Extract the [x, y] coordinate from the center of the cell holding the provided text.  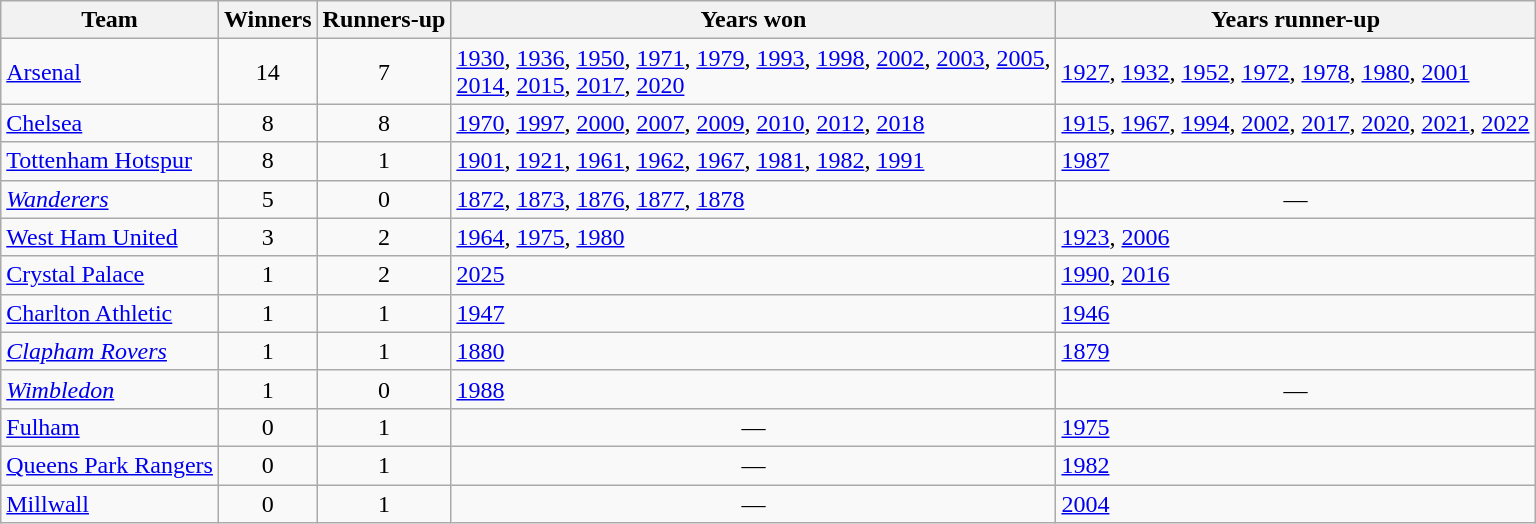
1964, 1975, 1980 [754, 237]
Team [110, 20]
Fulham [110, 427]
1923, 2006 [1296, 237]
Runners-up [384, 20]
1947 [754, 313]
1970, 1997, 2000, 2007, 2009, 2010, 2012, 2018 [754, 123]
Arsenal [110, 72]
Years runner-up [1296, 20]
1988 [754, 389]
Wimbledon [110, 389]
Clapham Rovers [110, 351]
2004 [1296, 503]
1975 [1296, 427]
1915, 1967, 1994, 2002, 2017, 2020, 2021, 2022 [1296, 123]
Queens Park Rangers [110, 465]
Millwall [110, 503]
5 [268, 199]
Charlton Athletic [110, 313]
7 [384, 72]
Winners [268, 20]
West Ham United [110, 237]
Crystal Palace [110, 275]
1927, 1932, 1952, 1972, 1978, 1980, 2001 [1296, 72]
1879 [1296, 351]
3 [268, 237]
1872, 1873, 1876, 1877, 1878 [754, 199]
Wanderers [110, 199]
1880 [754, 351]
Chelsea [110, 123]
1990, 2016 [1296, 275]
1946 [1296, 313]
1901, 1921, 1961, 1962, 1967, 1981, 1982, 1991 [754, 161]
2025 [754, 275]
1930, 1936, 1950, 1971, 1979, 1993, 1998, 2002, 2003, 2005,2014, 2015, 2017, 2020 [754, 72]
14 [268, 72]
1987 [1296, 161]
1982 [1296, 465]
Tottenham Hotspur [110, 161]
Years won [754, 20]
